Return (x, y) of the center of cell containing provided text 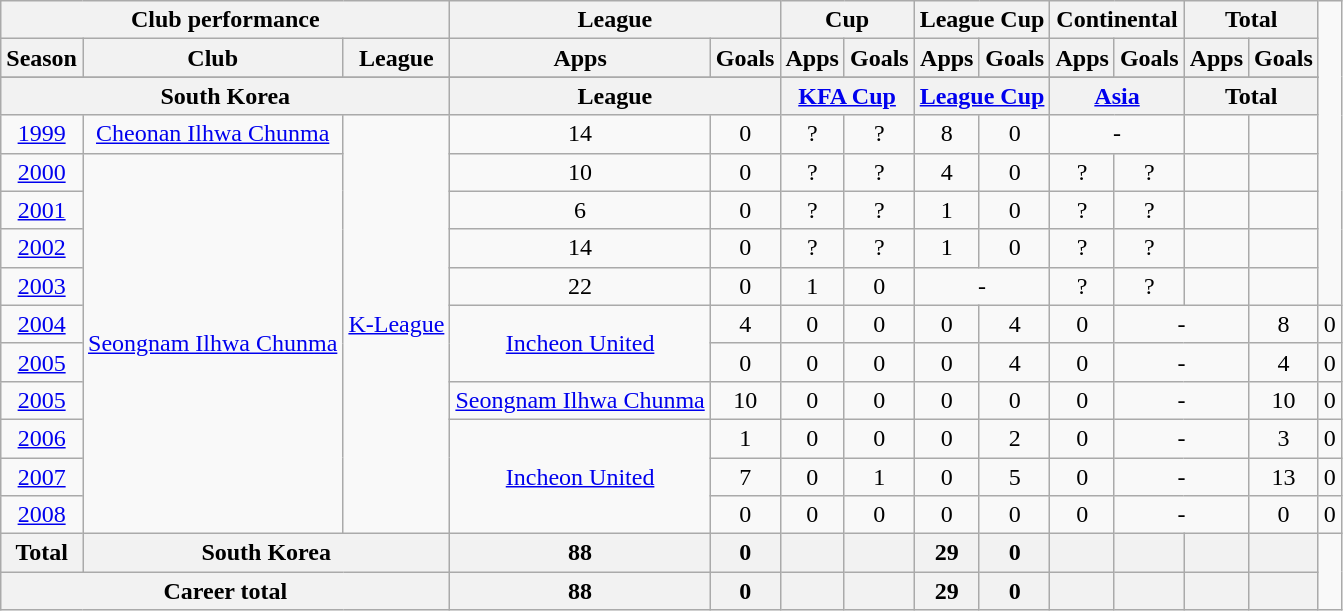
2001 (42, 210)
2007 (42, 477)
Club performance (226, 20)
1999 (42, 134)
Cheonan Ilhwa Chunma (212, 134)
2004 (42, 324)
5 (1014, 477)
Continental (1117, 20)
2000 (42, 172)
2002 (42, 248)
7 (745, 477)
Cup (847, 20)
2 (1014, 438)
3 (1284, 438)
13 (1284, 477)
Career total (226, 591)
2008 (42, 515)
Club (212, 58)
Season (42, 58)
6 (580, 210)
2006 (42, 438)
2003 (42, 286)
KFA Cup (847, 96)
22 (580, 286)
K-League (396, 324)
Asia (1117, 96)
